Extract the (x, y) coordinate from the center of the cell holding the provided text.  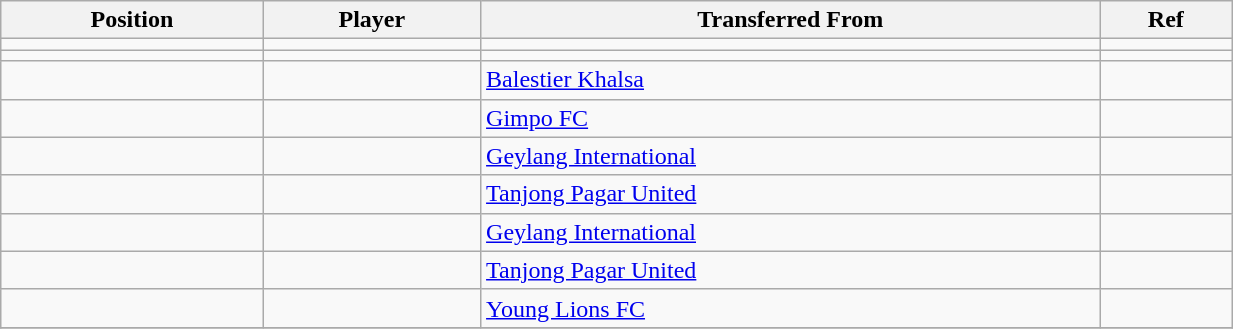
Young Lions FC (790, 308)
Player (372, 20)
Position (132, 20)
Transferred From (790, 20)
Ref (1166, 20)
Balestier Khalsa (790, 80)
Gimpo FC (790, 118)
